Capture the cell that displays the provided text and extract its [X, Y] central coordinate. 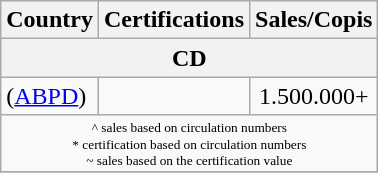
(ABPD) [50, 96]
1.500.000+ [314, 96]
Sales/Copis [314, 20]
Country [50, 20]
Certifications [174, 20]
CD [190, 58]
^ sales based on circulation numbers* certification based on circulation numbers~ sales based on the certification value [190, 144]
